Identify which cell holds the provided text, then report its [x, y] central coordinate. 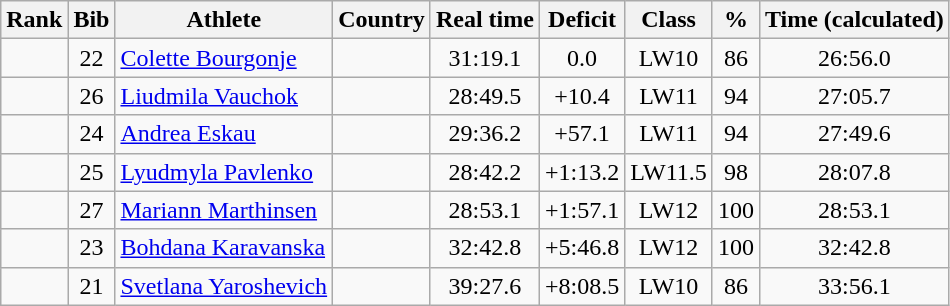
+10.4 [582, 96]
+1:57.1 [582, 210]
Bib [92, 20]
28:49.5 [484, 96]
27 [92, 210]
26:56.0 [854, 58]
Liudmila Vauchok [224, 96]
Bohdana Karavanska [224, 248]
0.0 [582, 58]
31:19.1 [484, 58]
21 [92, 286]
27:05.7 [854, 96]
Rank [34, 20]
Athlete [224, 20]
28:07.8 [854, 172]
Class [669, 20]
Colette Bourgonje [224, 58]
27:49.6 [854, 134]
+57.1 [582, 134]
Mariann Marthinsen [224, 210]
+8:08.5 [582, 286]
Country [382, 20]
+1:13.2 [582, 172]
Andrea Eskau [224, 134]
Deficit [582, 20]
% [736, 20]
26 [92, 96]
Lyudmyla Pavlenko [224, 172]
39:27.6 [484, 286]
28:42.2 [484, 172]
23 [92, 248]
+5:46.8 [582, 248]
LW11.5 [669, 172]
33:56.1 [854, 286]
Svetlana Yaroshevich [224, 286]
29:36.2 [484, 134]
98 [736, 172]
25 [92, 172]
Real time [484, 20]
Time (calculated) [854, 20]
24 [92, 134]
22 [92, 58]
